From the cell containing the given text, extract its center point as (X, Y) coordinate. 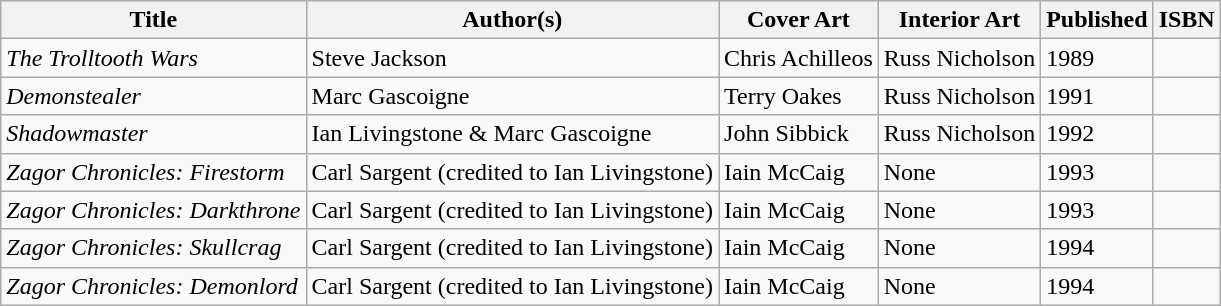
Zagor Chronicles: Skullcrag (154, 248)
1991 (1097, 96)
Title (154, 20)
Shadowmaster (154, 134)
Interior Art (959, 20)
Author(s) (512, 20)
Terry Oakes (799, 96)
Marc Gascoigne (512, 96)
John Sibbick (799, 134)
Published (1097, 20)
1992 (1097, 134)
Ian Livingstone & Marc Gascoigne (512, 134)
Zagor Chronicles: Demonlord (154, 286)
Zagor Chronicles: Darkthrone (154, 210)
1989 (1097, 58)
Cover Art (799, 20)
The Trolltooth Wars (154, 58)
Zagor Chronicles: Firestorm (154, 172)
Demonstealer (154, 96)
Steve Jackson (512, 58)
Chris Achilleos (799, 58)
ISBN (1186, 20)
